Return the [X, Y] coordinate for the center point of the cell that contains the specified text.  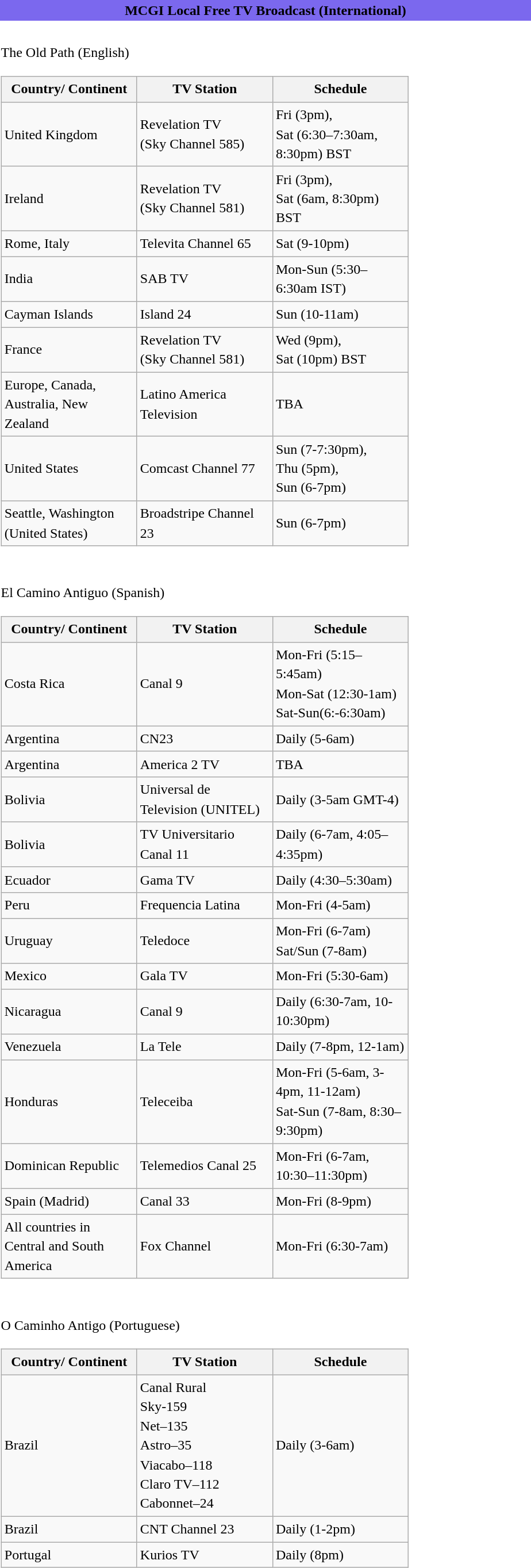
Sat (9-10pm) [340, 244]
Broadstripe Channel 23 [205, 523]
Venezuela [69, 1047]
Wed (9pm),Sat (10pm) BST [340, 350]
Gama TV [205, 880]
Daily (6:30-7am, 10-10:30pm) [340, 1012]
La Tele [205, 1047]
Mon-Fri (6-7am, 10:30–11:30pm) [340, 1166]
Ecuador [69, 880]
Latino America Television [205, 404]
Canal 33 [205, 1201]
Daily (3-5am GMT-4) [340, 800]
Teleceiba [205, 1101]
India [69, 279]
Mon-Fri (4-5am) [340, 905]
United States [69, 469]
Costa Rica [69, 683]
Dominican Republic [69, 1166]
Mon-Sun (5:30–6:30am IST) [340, 279]
SAB TV [205, 279]
Mon-Fri (5:15–5:45am)Mon-Sat (12:30-1am)Sat-Sun(6:-6:30am) [340, 683]
Kurios TV [205, 1555]
Mon-Fri (8-9pm) [340, 1201]
Daily (5-6am) [340, 739]
Seattle, Washington (United States) [69, 523]
Fox Channel [205, 1246]
MCGI Local Free TV Broadcast (International) [265, 10]
Telemedios Canal 25 [205, 1166]
Sun (6-7pm) [340, 523]
Universal de Television (UNITEL) [205, 800]
All countries in Central and South America [69, 1246]
Daily (7-8pm, 12-1am) [340, 1047]
Mon-Fri (6-7am)Sat/Sun (7-8am) [340, 941]
Daily (3-6am) [340, 1445]
Daily (4:30–5:30am) [340, 880]
Nicaragua [69, 1012]
CNT Channel 23 [205, 1529]
Teledoce [205, 941]
Daily (1-2pm) [340, 1529]
Cayman Islands [69, 314]
Televita Channel 65 [205, 244]
Revelation TV(Sky Channel 585) [205, 135]
Sun (7-7:30pm),Thu (5pm),Sun (6-7pm) [340, 469]
Mexico [69, 977]
Frequencia Latina [205, 905]
Uruguay [69, 941]
Mon-Fri (6:30-7am) [340, 1246]
Fri (3pm),Sat (6:30–7:30am, 8:30pm) BST [340, 135]
Sun (10-11am) [340, 314]
Rome, Italy [69, 244]
Peru [69, 905]
Portugal [69, 1555]
Island 24 [205, 314]
Daily (8pm) [340, 1555]
Canal RuralSky-159Net–135Astro–35Viacabo–118Claro TV–112Cabonnet–24 [205, 1445]
Mon-Fri (5-6am, 3-4pm, 11-12am)Sat-Sun (7-8am, 8:30–9:30pm) [340, 1101]
CN23 [205, 739]
Spain (Madrid) [69, 1201]
Comcast Channel 77 [205, 469]
Mon-Fri (5:30-6am) [340, 977]
France [69, 350]
Ireland [69, 198]
Gala TV [205, 977]
TV Universitario Canal 11 [205, 844]
Honduras [69, 1101]
Europe, Canada, Australia, New Zealand [69, 404]
Daily (6-7am, 4:05–4:35pm) [340, 844]
Fri (3pm),Sat (6am, 8:30pm) BST [340, 198]
United Kingdom [69, 135]
America 2 TV [205, 764]
